Return the (X, Y) coordinate for the center point of the cell that contains the specified text.  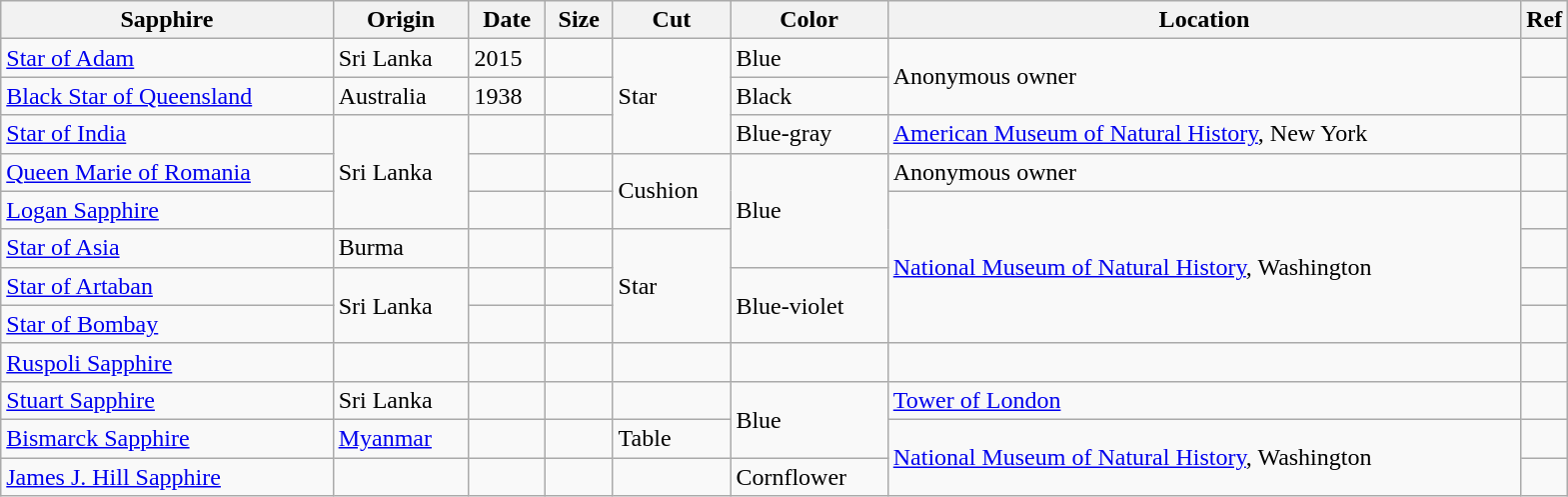
Myanmar (401, 438)
Tower of London (1203, 400)
Star of Adam (167, 58)
Burma (401, 248)
1938 (507, 96)
Date (507, 20)
Location (1203, 20)
American Museum of Natural History, New York (1203, 134)
Color (809, 20)
Cushion (672, 191)
2015 (507, 58)
Cut (672, 20)
Ref (1545, 20)
Sapphire (167, 20)
Star of India (167, 134)
Star of Artaban (167, 286)
Blue-violet (809, 305)
Blue-gray (809, 134)
Black Star of Queensland (167, 96)
Size (579, 20)
Origin (401, 20)
Logan Sapphire (167, 210)
Table (672, 438)
Star of Bombay (167, 324)
Ruspoli Sapphire (167, 362)
Black (809, 96)
James J. Hill Sapphire (167, 477)
Cornflower (809, 477)
Stuart Sapphire (167, 400)
Star of Asia (167, 248)
Bismarck Sapphire (167, 438)
Australia (401, 96)
Queen Marie of Romania (167, 172)
